From the cell containing the given text, extract its center point as (x, y) coordinate. 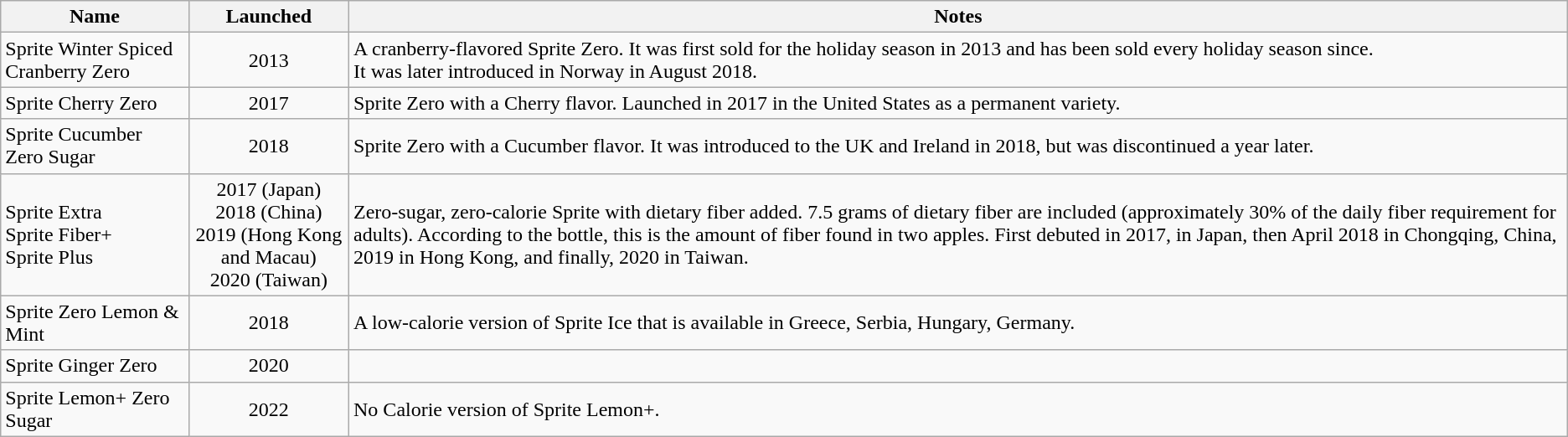
Sprite Cucumber Zero Sugar (95, 146)
2022 (268, 409)
Sprite Zero with a Cucumber flavor. It was introduced to the UK and Ireland in 2018, but was discontinued a year later. (958, 146)
2017 (Japan) 2018 (China)2019 (Hong Kong and Macau) 2020 (Taiwan) (268, 234)
2020 (268, 366)
Sprite Cherry Zero (95, 103)
Name (95, 17)
No Calorie version of Sprite Lemon+. (958, 409)
Sprite Ginger Zero (95, 366)
Sprite ExtraSprite Fiber+Sprite Plus (95, 234)
Notes (958, 17)
Launched (268, 17)
Sprite Zero with a Cherry flavor. Launched in 2017 in the United States as a permanent variety. (958, 103)
Sprite Lemon+ Zero Sugar (95, 409)
Sprite Winter Spiced Cranberry Zero (95, 60)
A low-calorie version of Sprite Ice that is available in Greece, Serbia, Hungary, Germany. (958, 323)
2013 (268, 60)
2017 (268, 103)
Sprite Zero Lemon & Mint (95, 323)
